Return (x, y) of the center of cell containing provided text 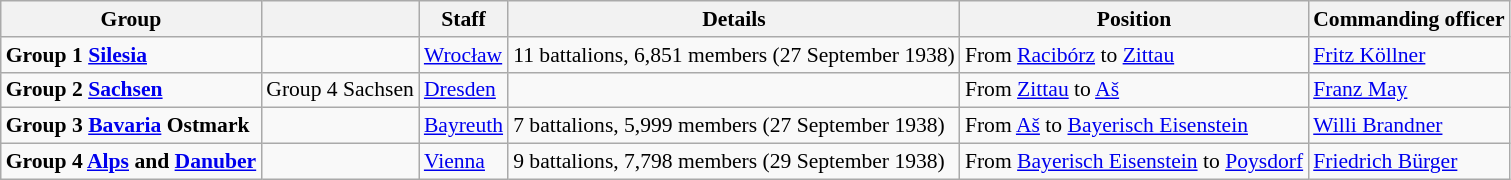
Friedrich Bürger (1408, 162)
9 battalions, 7,798 members (29 September 1938) (734, 162)
Details (734, 19)
Group 1 Silesia (131, 55)
Dresden (464, 90)
Fritz Köllner (1408, 55)
Group (131, 19)
From Racibórz to Zittau (1134, 55)
From Bayerisch Eisenstein to Poysdorf (1134, 162)
Willi Brandner (1408, 126)
Group 4 Alps and Danuber (131, 162)
Group 2 Sachsen (131, 90)
Commanding officer (1408, 19)
Franz May (1408, 90)
7 battalions, 5,999 members (27 September 1938) (734, 126)
11 battalions, 6,851 members (27 September 1938) (734, 55)
Bayreuth (464, 126)
Position (1134, 19)
From Aš to Bayerisch Eisenstein (1134, 126)
Group 3 Bavaria Ostmark (131, 126)
Staff (464, 19)
Vienna (464, 162)
Wrocław (464, 55)
Group 4 Sachsen (340, 90)
From Zittau to Aš (1134, 90)
